Find where the given text appears and provide that cell's center as [X, Y] coordinate. 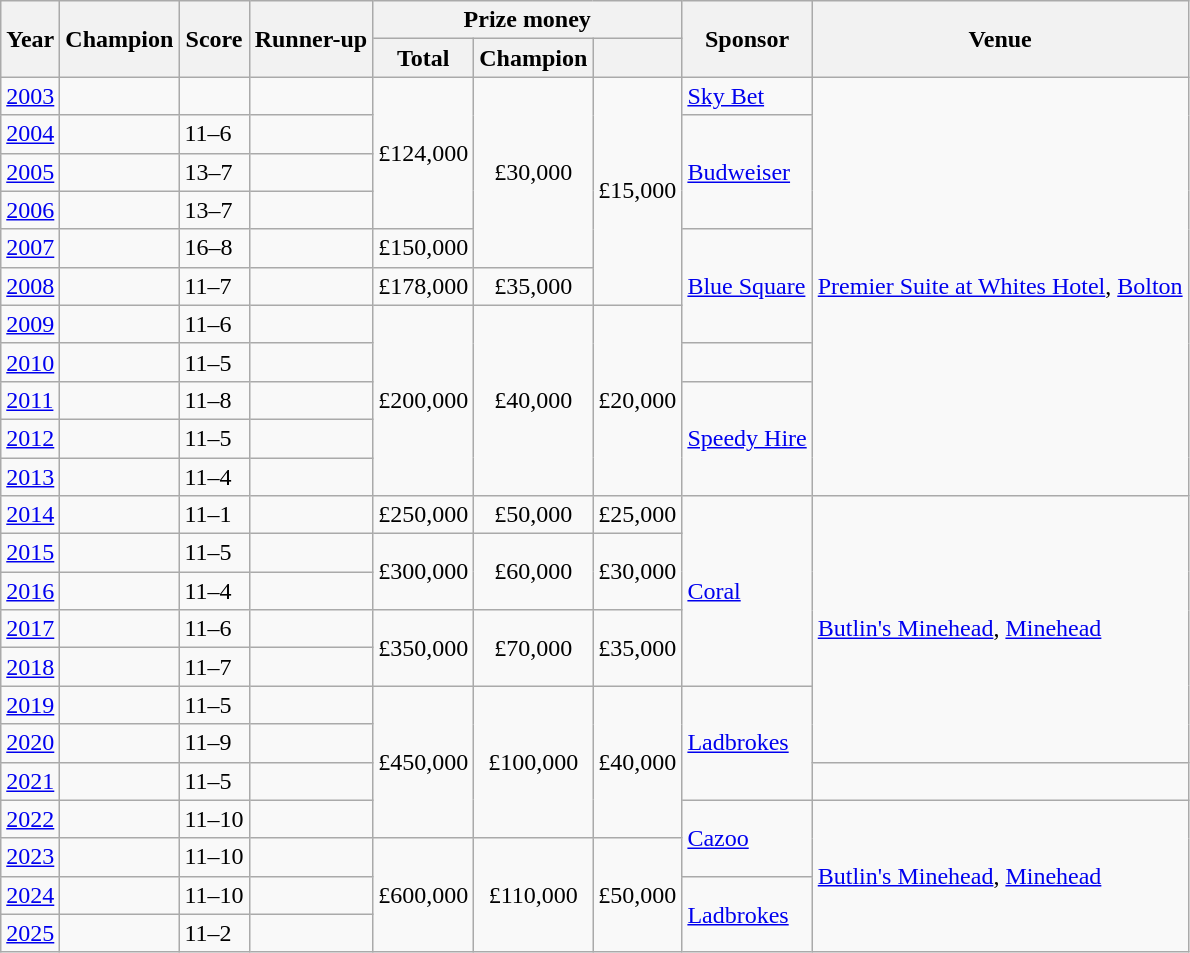
2019 [30, 705]
2012 [30, 438]
Sponsor [747, 39]
Total [424, 58]
16–8 [214, 248]
11–9 [214, 743]
£124,000 [424, 153]
2014 [30, 515]
2005 [30, 172]
Cazoo [747, 838]
£100,000 [534, 762]
2003 [30, 96]
£20,000 [638, 400]
Speedy Hire [747, 438]
2009 [30, 324]
2018 [30, 667]
2016 [30, 591]
Coral [747, 591]
£60,000 [534, 572]
£178,000 [424, 286]
Venue [1000, 39]
11–8 [214, 400]
2007 [30, 248]
Prize money [528, 20]
2017 [30, 629]
Score [214, 39]
2025 [30, 933]
2010 [30, 362]
11–2 [214, 933]
£15,000 [638, 191]
£250,000 [424, 515]
2013 [30, 477]
11–1 [214, 515]
2021 [30, 781]
Blue Square [747, 286]
2020 [30, 743]
£450,000 [424, 762]
2011 [30, 400]
Sky Bet [747, 96]
2008 [30, 286]
£600,000 [424, 895]
£25,000 [638, 515]
2015 [30, 553]
£70,000 [534, 648]
£200,000 [424, 400]
£350,000 [424, 648]
Year [30, 39]
£110,000 [534, 895]
2004 [30, 134]
Runner-up [311, 39]
2024 [30, 895]
£300,000 [424, 572]
£150,000 [424, 248]
2006 [30, 210]
2022 [30, 819]
Budweiser [747, 172]
Premier Suite at Whites Hotel, Bolton [1000, 286]
2023 [30, 857]
